For the text-containing cell, return its midpoint in (x, y) coordinate format. 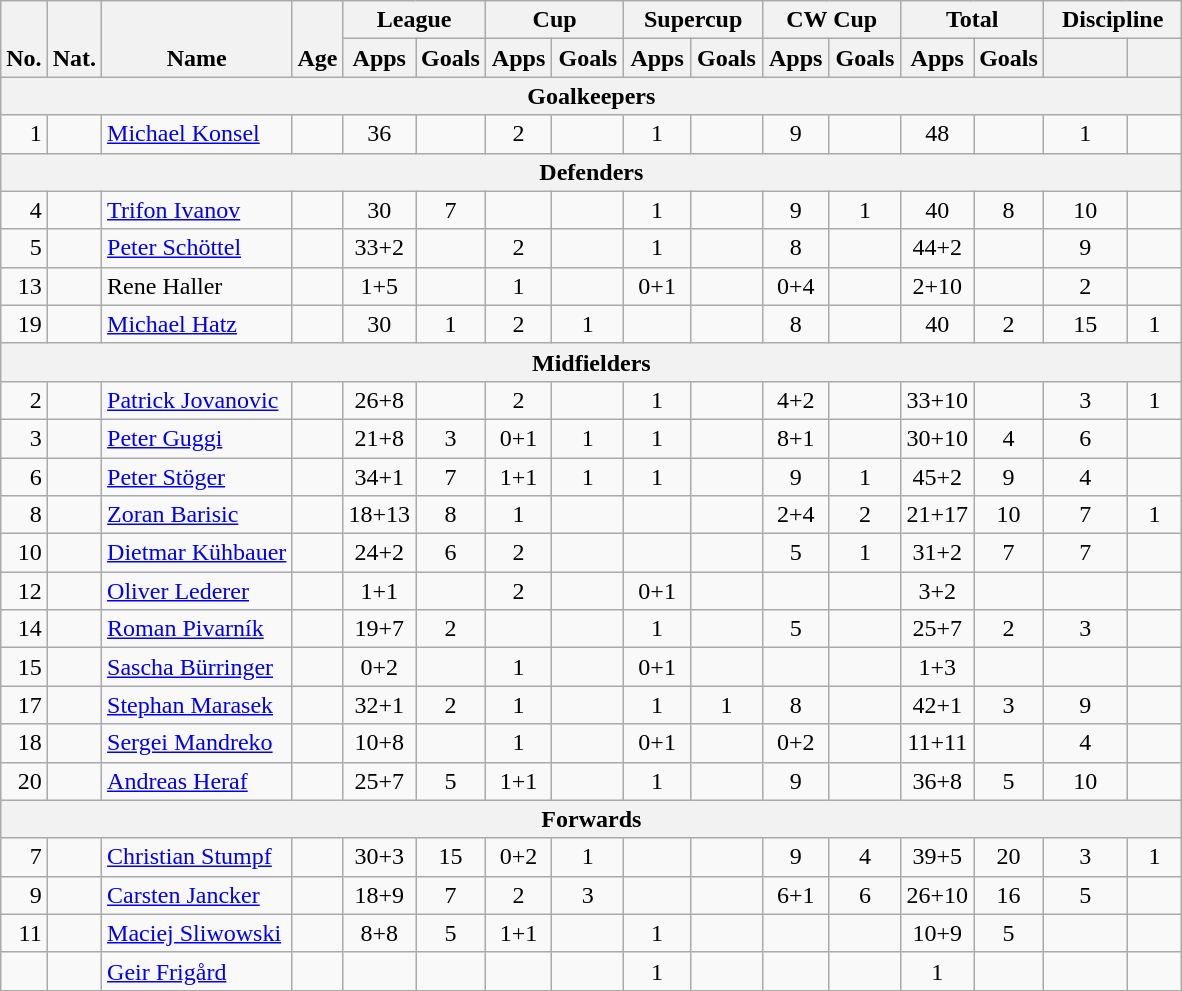
16 (1009, 895)
1+5 (380, 286)
34+1 (380, 477)
10+9 (938, 933)
3+2 (938, 591)
Discipline (1112, 20)
Peter Guggi (197, 438)
13 (24, 286)
Supercup (694, 20)
CW Cup (832, 20)
1+3 (938, 667)
Michael Hatz (197, 324)
36+8 (938, 781)
39+5 (938, 857)
33+2 (380, 248)
Oliver Lederer (197, 591)
Trifon Ivanov (197, 210)
42+1 (938, 705)
Rene Haller (197, 286)
4+2 (796, 400)
30+10 (938, 438)
Roman Pivarník (197, 629)
Sergei Mandreko (197, 743)
Andreas Heraf (197, 781)
Defenders (592, 172)
36 (380, 134)
Age (318, 39)
14 (24, 629)
Sascha Bürringer (197, 667)
33+10 (938, 400)
26+8 (380, 400)
Goalkeepers (592, 96)
Total (972, 20)
Forwards (592, 819)
Nat. (74, 39)
24+2 (380, 553)
Peter Schöttel (197, 248)
8+1 (796, 438)
2+10 (938, 286)
18+13 (380, 515)
Christian Stumpf (197, 857)
Carsten Jancker (197, 895)
Name (197, 39)
31+2 (938, 553)
2+4 (796, 515)
18 (24, 743)
21+17 (938, 515)
19 (24, 324)
Stephan Marasek (197, 705)
6+1 (796, 895)
21+8 (380, 438)
Michael Konsel (197, 134)
32+1 (380, 705)
Peter Stöger (197, 477)
45+2 (938, 477)
0+4 (796, 286)
Cup (554, 20)
26+10 (938, 895)
8+8 (380, 933)
Dietmar Kühbauer (197, 553)
12 (24, 591)
Maciej Sliwowski (197, 933)
Zoran Barisic (197, 515)
30+3 (380, 857)
19+7 (380, 629)
48 (938, 134)
17 (24, 705)
League (414, 20)
44+2 (938, 248)
Geir Frigård (197, 971)
10+8 (380, 743)
Patrick Jovanovic (197, 400)
11 (24, 933)
No. (24, 39)
Midfielders (592, 362)
18+9 (380, 895)
11+11 (938, 743)
